Output the (x, y) coordinate of the center of the cell containing the given text.  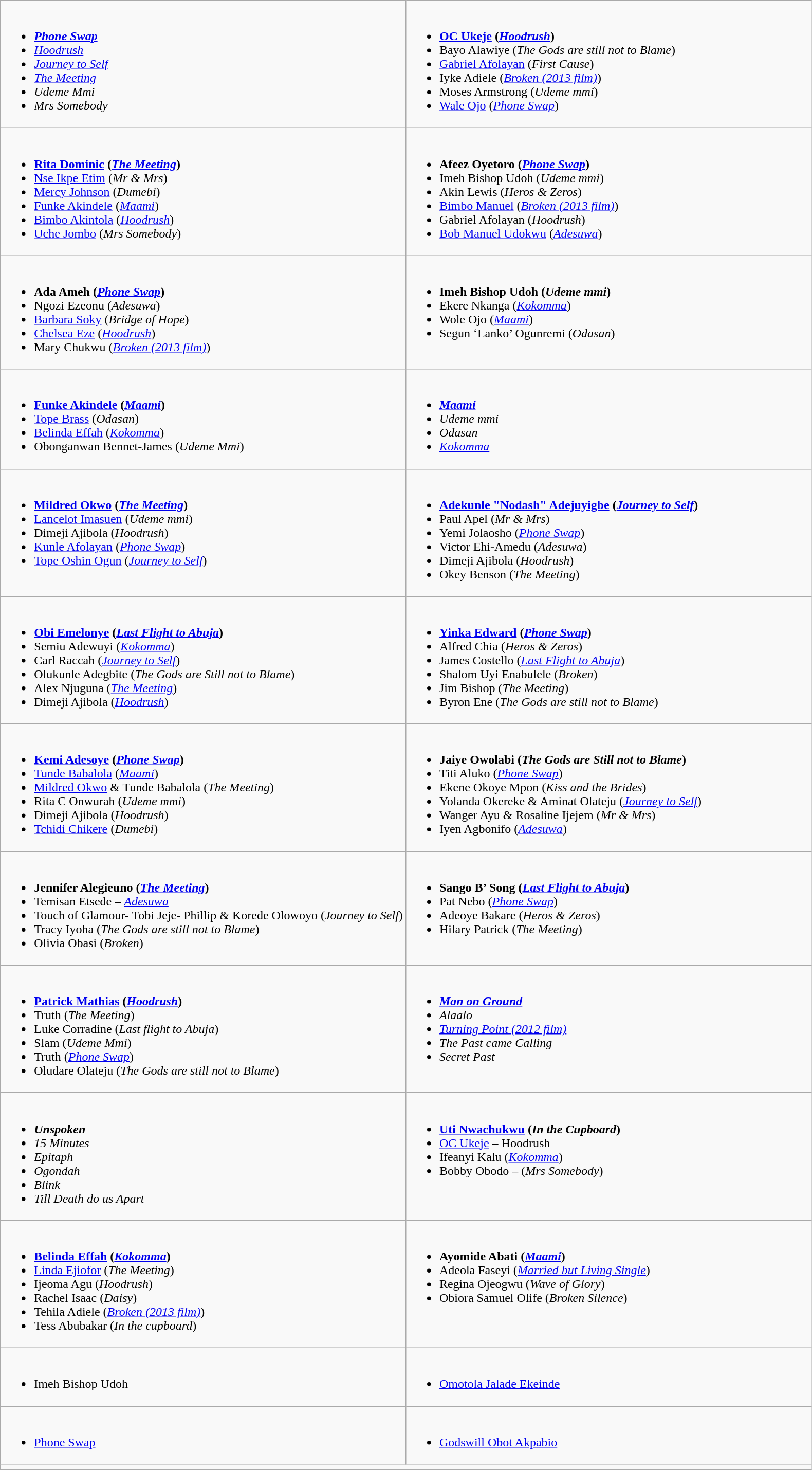
Phone SwapHoodrushJourney to SelfThe MeetingUdeme MmiMrs Somebody (204, 64)
Omotola Jalade Ekeinde (608, 1377)
Man on GroundAlaaloTurning Point (2012 film)The Past came CallingSecret Past (608, 1029)
Uti Nwachukwu (In the Cupboard)OC Ukeje – HoodrushIfeanyi Kalu (Kokomma)Bobby Obodo – (Mrs Somebody) (608, 1156)
Phone Swap (204, 1435)
Godswill Obot Akpabio (608, 1435)
Funke Akindele (Maami)Tope Brass (Odasan)Belinda Effah (Kokomma)Obonganwan Bennet-James (Udeme Mmi) (204, 419)
Ayomide Abati (Maami)Adeola Faseyi (Married but Living Single)Regina Ojeogwu (Wave of Glory)Obiora Samuel Olife (Broken Silence) (608, 1284)
Mildred Okwo (The Meeting)Lancelot Imasuen (Udeme mmi)Dimeji Ajibola (Hoodrush)Kunle Afolayan (Phone Swap)Tope Oshin Ogun (Journey to Self) (204, 533)
Ada Ameh (Phone Swap)Ngozi Ezeonu (Adesuwa)Barbara Soky (Bridge of Hope)Chelsea Eze (Hoodrush)Mary Chukwu (Broken (2013 film)) (204, 313)
Sango B’ Song (Last Flight to Abuja)Pat Nebo (Phone Swap)Adeoye Bakare (Heros & Zeros)Hilary Patrick (The Meeting) (608, 908)
MaamiUdeme mmiOdasanKokomma (608, 419)
Rita Dominic (The Meeting)Nse Ikpe Etim (Mr & Mrs)Mercy Johnson (Dumebi)Funke Akindele (Maami)Bimbo Akintola (Hoodrush)Uche Jombo (Mrs Somebody) (204, 192)
Imeh Bishop Udoh (Udeme mmi)Ekere Nkanga (Kokomma)Wole Ojo (Maami)Segun ‘Lanko’ Ogunremi (Odasan) (608, 313)
Imeh Bishop Udoh (204, 1377)
Unspoken15 MinutesEpitaphOgondahBlinkTill Death do us Apart (204, 1156)
